Search for the cell housing the specified text and yield its (X, Y) center coordinate. 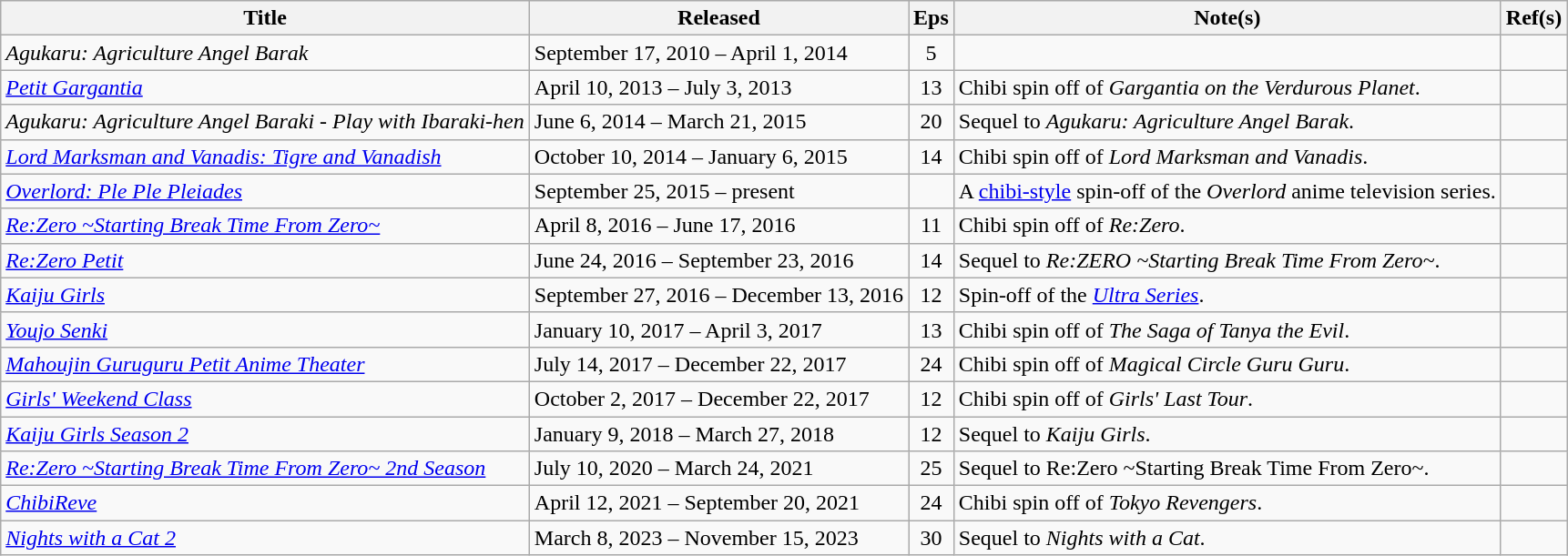
Note(s) (1227, 18)
Chibi spin off of Tokyo Revengers. (1227, 503)
June 24, 2016 – September 23, 2016 (718, 260)
April 8, 2016 – June 17, 2016 (718, 226)
September 25, 2015 – present (718, 191)
Mahoujin Guruguru Petit Anime Theater (266, 364)
April 10, 2013 – July 3, 2013 (718, 87)
March 8, 2023 – November 15, 2023 (718, 538)
11 (932, 226)
Agukaru: Agriculture Angel Barak (266, 53)
Chibi spin off of Re:Zero. (1227, 226)
20 (932, 122)
Sequel to Agukaru: Agriculture Angel Barak. (1227, 122)
Ref(s) (1533, 18)
October 10, 2014 – January 6, 2015 (718, 157)
Youjo Senki (266, 329)
Chibi spin off of Magical Circle Guru Guru. (1227, 364)
Title (266, 18)
July 10, 2020 – March 24, 2021 (718, 469)
ChibiReve (266, 503)
Kaiju Girls (266, 295)
Chibi spin off of Gargantia on the Verdurous Planet. (1227, 87)
Sequel to Re:Zero ~Starting Break Time From Zero~. (1227, 469)
Sequel to Re:ZERO ~Starting Break Time From Zero~. (1227, 260)
Lord Marksman and Vanadis: Tigre and Vanadish (266, 157)
Girls' Weekend Class (266, 399)
Sequel to Kaiju Girls. (1227, 434)
Re:Zero ~Starting Break Time From Zero~ 2nd Season (266, 469)
Chibi spin off of The Saga of Tanya the Evil. (1227, 329)
September 17, 2010 – April 1, 2014 (718, 53)
Petit Gargantia (266, 87)
April 12, 2021 – September 20, 2021 (718, 503)
Eps (932, 18)
October 2, 2017 – December 22, 2017 (718, 399)
Spin-off of the Ultra Series. (1227, 295)
Kaiju Girls Season 2 (266, 434)
A chibi-style spin-off of the Overlord anime television series. (1227, 191)
January 9, 2018 – March 27, 2018 (718, 434)
5 (932, 53)
Nights with a Cat 2 (266, 538)
25 (932, 469)
Released (718, 18)
Sequel to Nights with a Cat. (1227, 538)
Agukaru: Agriculture Angel Baraki - Play with Ibaraki-hen (266, 122)
Overlord: Ple Ple Pleiades (266, 191)
June 6, 2014 – March 21, 2015 (718, 122)
September 27, 2016 – December 13, 2016 (718, 295)
Chibi spin off of Girls' Last Tour. (1227, 399)
July 14, 2017 – December 22, 2017 (718, 364)
Chibi spin off of Lord Marksman and Vanadis. (1227, 157)
January 10, 2017 – April 3, 2017 (718, 329)
Re:Zero Petit (266, 260)
Re:Zero ~Starting Break Time From Zero~ (266, 226)
30 (932, 538)
